Pinpoint the cell where the given text exists, returning its [X, Y] midpoint coordinate. 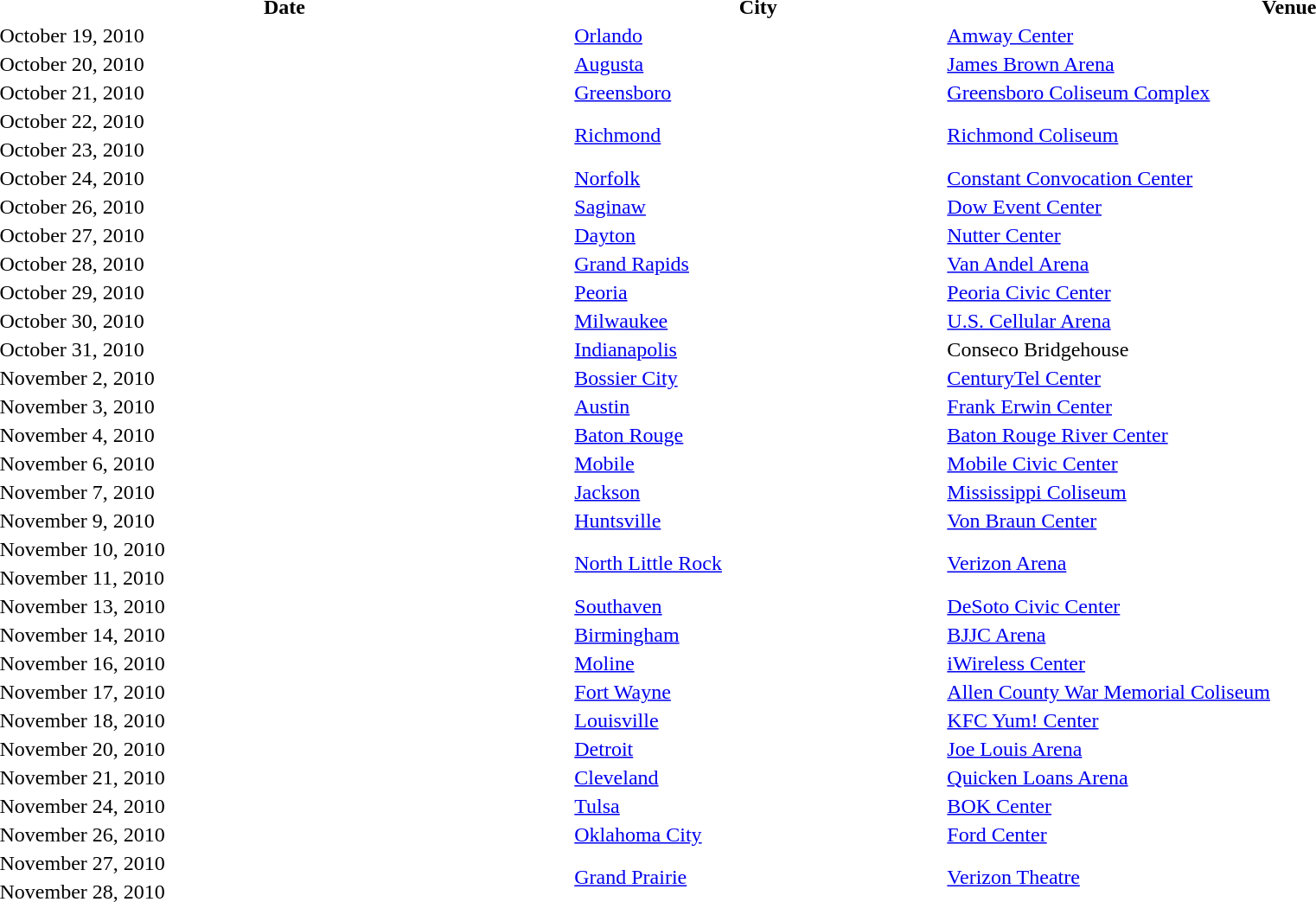
Jackson [758, 492]
North Little Rock [758, 564]
Orlando [758, 35]
Louisville [758, 720]
Indianapolis [758, 349]
Richmond [758, 135]
Cleveland [758, 777]
Baton Rouge [758, 435]
Milwaukee [758, 321]
Bossier City [758, 378]
Birmingham [758, 635]
Southaven [758, 606]
Grand Rapids [758, 264]
Detroit [758, 749]
Huntsville [758, 521]
Austin [758, 406]
Tulsa [758, 806]
Saginaw [758, 207]
Oklahoma City [758, 835]
Mobile [758, 464]
Greensboro [758, 93]
Peoria [758, 292]
Dayton [758, 235]
Moline [758, 663]
Norfolk [758, 178]
Fort Wayne [758, 692]
Augusta [758, 64]
